Return the [X, Y] coordinate for the center point of the cell that contains the specified text.  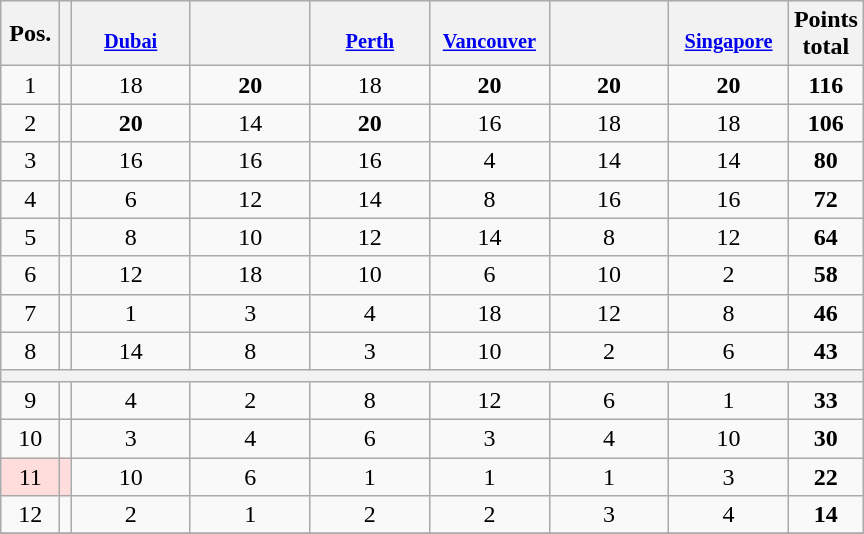
30 [826, 438]
22 [826, 477]
11 [30, 477]
43 [826, 351]
64 [826, 237]
Pointstotal [826, 34]
Pos. [30, 34]
9 [30, 400]
116 [826, 85]
7 [30, 313]
Singapore [729, 34]
58 [826, 275]
72 [826, 199]
106 [826, 123]
5 [30, 237]
Vancouver [490, 34]
80 [826, 161]
33 [826, 400]
46 [826, 313]
Dubai [131, 34]
Perth [370, 34]
